Return the (x, y) coordinate for the center point of the cell that contains the specified text.  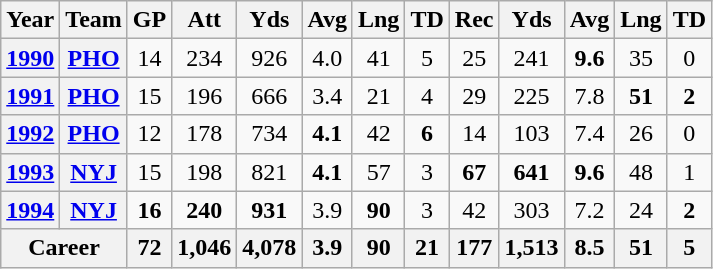
Career (64, 248)
734 (270, 134)
666 (270, 96)
Year (30, 20)
3.4 (328, 96)
26 (641, 134)
7.2 (590, 210)
1993 (30, 172)
1990 (30, 58)
6 (427, 134)
178 (204, 134)
1 (689, 172)
234 (204, 58)
24 (641, 210)
7.8 (590, 96)
Team (94, 20)
8.5 (590, 248)
72 (149, 248)
16 (149, 210)
Rec (474, 20)
1991 (30, 96)
1994 (30, 210)
12 (149, 134)
1,513 (532, 248)
4 (427, 96)
240 (204, 210)
198 (204, 172)
303 (532, 210)
67 (474, 172)
1,046 (204, 248)
35 (641, 58)
926 (270, 58)
196 (204, 96)
29 (474, 96)
57 (378, 172)
7.4 (590, 134)
41 (378, 58)
Att (204, 20)
103 (532, 134)
1992 (30, 134)
48 (641, 172)
GP (149, 20)
641 (532, 172)
4.0 (328, 58)
25 (474, 58)
821 (270, 172)
177 (474, 248)
225 (532, 96)
4,078 (270, 248)
931 (270, 210)
241 (532, 58)
